From the cell containing the given text, extract its center point as (x, y) coordinate. 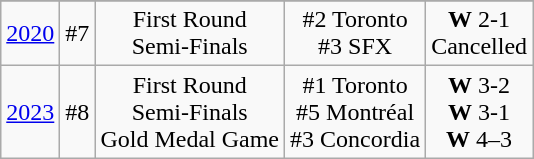
First RoundSemi-Finals (190, 34)
#1 Toronto#5 Montréal#3 Concordia (356, 112)
#2 Toronto#3 SFX (356, 34)
#7 (78, 34)
2020 (30, 34)
W 3-2W 3-1W 4–3 (480, 112)
First RoundSemi-FinalsGold Medal Game (190, 112)
W 2-1Cancelled (480, 34)
2023 (30, 112)
#8 (78, 112)
